From the cell containing the given text, extract its center point as [x, y] coordinate. 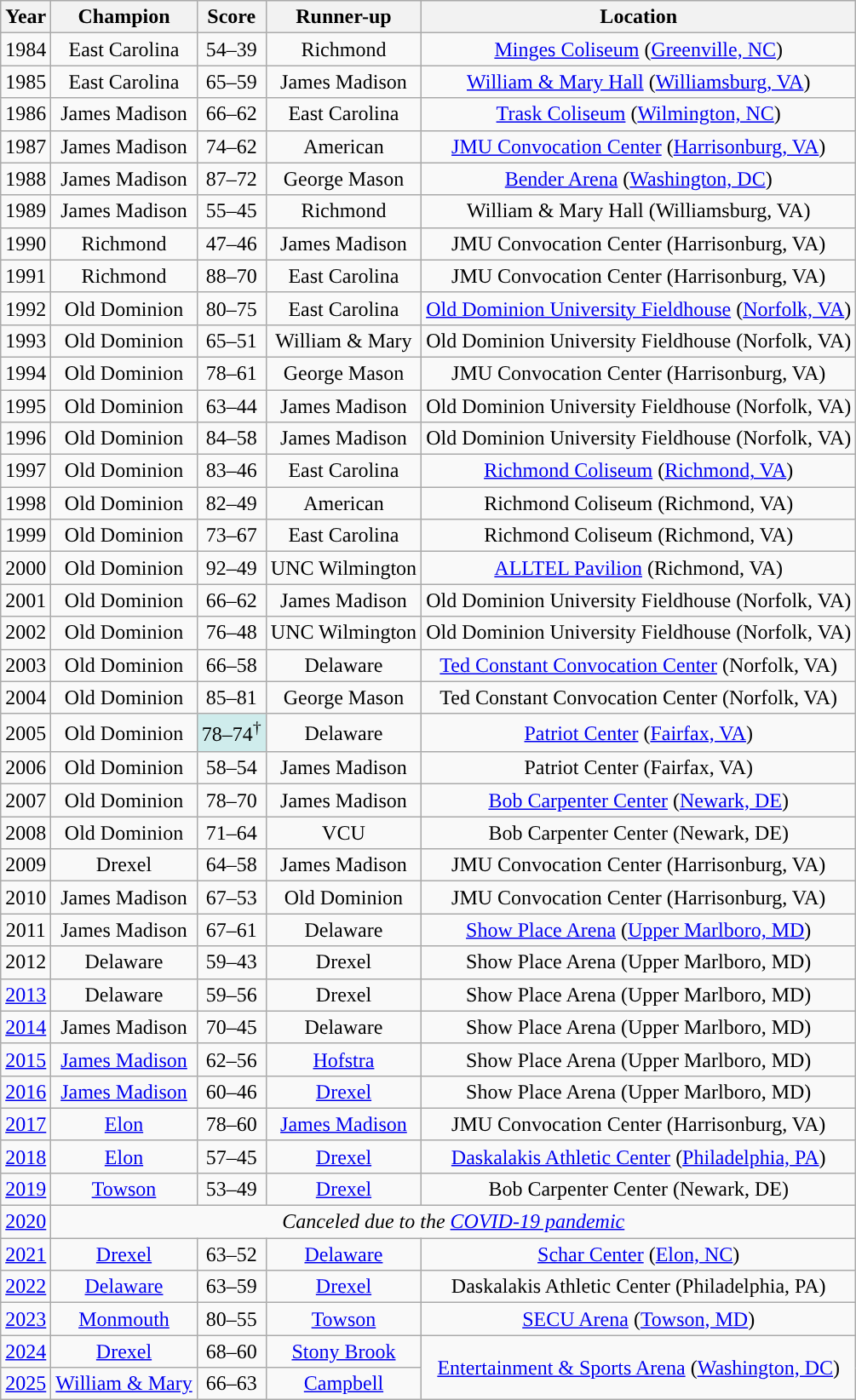
Minges Coliseum (Greenville, NC) [639, 49]
2000 [26, 568]
2001 [26, 600]
Stony Brook [343, 1351]
1988 [26, 179]
58–54 [232, 768]
1989 [26, 211]
2003 [26, 665]
Monmouth [124, 1319]
82–49 [232, 503]
1984 [26, 49]
Campbell [343, 1384]
Score [232, 17]
1999 [26, 536]
2017 [26, 1124]
1996 [26, 439]
2008 [26, 833]
Champion [124, 17]
2005 [26, 732]
2018 [26, 1156]
1997 [26, 471]
1993 [26, 341]
1987 [26, 146]
80–75 [232, 308]
2023 [26, 1319]
78–74† [232, 732]
65–59 [232, 82]
2002 [26, 633]
74–62 [232, 146]
84–58 [232, 439]
1995 [26, 406]
76–48 [232, 633]
64–58 [232, 865]
2004 [26, 697]
2014 [26, 1027]
Entertainment & Sports Arena (Washington, DC) [639, 1368]
66–63 [232, 1384]
Bender Arena (Washington, DC) [639, 179]
2015 [26, 1059]
78–70 [232, 800]
66–58 [232, 665]
2006 [26, 768]
80–55 [232, 1319]
73–67 [232, 536]
Schar Center (Elon, NC) [639, 1254]
67–61 [232, 930]
68–60 [232, 1351]
85–81 [232, 697]
63–44 [232, 406]
2020 [26, 1222]
71–64 [232, 833]
Hofstra [343, 1059]
1994 [26, 373]
2024 [26, 1351]
87–72 [232, 179]
2012 [26, 962]
2013 [26, 995]
1992 [26, 308]
1990 [26, 244]
78–61 [232, 373]
2019 [26, 1189]
2010 [26, 898]
2022 [26, 1287]
1986 [26, 114]
ALLTEL Pavilion (Richmond, VA) [639, 568]
2011 [26, 930]
Runner-up [343, 17]
65–51 [232, 341]
83–46 [232, 471]
88–70 [232, 276]
2025 [26, 1384]
SECU Arena (Towson, MD) [639, 1319]
59–43 [232, 962]
Trask Coliseum (Wilmington, NC) [639, 114]
62–56 [232, 1059]
VCU [343, 833]
53–49 [232, 1189]
2021 [26, 1254]
2009 [26, 865]
59–56 [232, 995]
78–60 [232, 1124]
63–59 [232, 1287]
1998 [26, 503]
1991 [26, 276]
63–52 [232, 1254]
67–53 [232, 898]
70–45 [232, 1027]
60–46 [232, 1092]
Canceled due to the COVID-19 pandemic [453, 1222]
Location [639, 17]
92–49 [232, 568]
2007 [26, 800]
2016 [26, 1092]
54–39 [232, 49]
57–45 [232, 1156]
55–45 [232, 211]
1985 [26, 82]
47–46 [232, 244]
Year [26, 17]
